Provide the (x, y) coordinate of the cell's center where the given text is located.  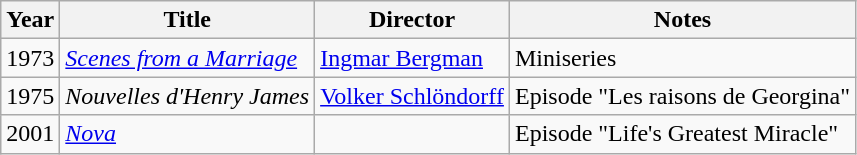
Director (412, 20)
Episode "Les raisons de Georgina" (682, 96)
Ingmar Bergman (412, 58)
Nouvelles d'Henry James (188, 96)
Scenes from a Marriage (188, 58)
Year (30, 20)
Episode "Life's Greatest Miracle" (682, 134)
Nova (188, 134)
Volker Schlöndorff (412, 96)
2001 (30, 134)
1973 (30, 58)
Miniseries (682, 58)
1975 (30, 96)
Notes (682, 20)
Title (188, 20)
